Determine the (x, y) coordinate at the center of the cell enclosing the given text.  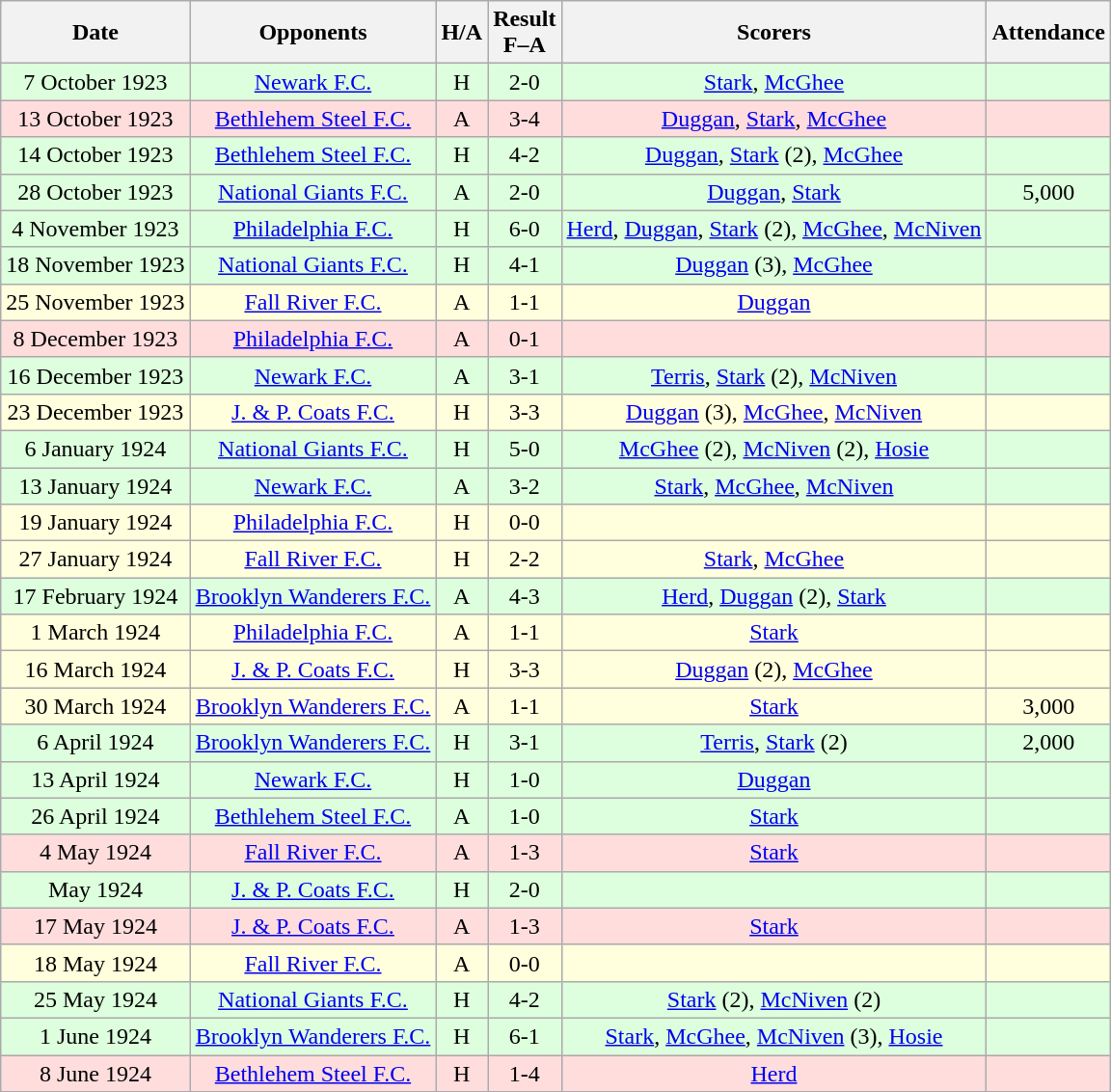
4-3 (525, 596)
Herd (773, 1074)
8 December 1923 (95, 339)
6-0 (525, 229)
14 October 1923 (95, 155)
Herd, Duggan (2), Stark (773, 596)
Date (95, 33)
13 April 1924 (95, 779)
7 October 1923 (95, 82)
Duggan (2), McGhee (773, 669)
Scorers (773, 33)
8 June 1924 (95, 1074)
4 May 1924 (95, 853)
Stark (2), McNiven (2) (773, 999)
Duggan, Stark (773, 192)
H/A (462, 33)
4 November 1923 (95, 229)
19 January 1924 (95, 523)
1-4 (525, 1074)
ResultF–A (525, 33)
16 December 1923 (95, 375)
0-1 (525, 339)
Herd, Duggan, Stark (2), McGhee, McNiven (773, 229)
30 March 1924 (95, 706)
25 May 1924 (95, 999)
3-2 (525, 485)
2-2 (525, 560)
6 April 1924 (95, 743)
13 October 1923 (95, 119)
5-0 (525, 449)
4-1 (525, 265)
May 1924 (95, 889)
23 December 1923 (95, 412)
Duggan, Stark (2), McGhee (773, 155)
16 March 1924 (95, 669)
Duggan, Stark, McGhee (773, 119)
Opponents (312, 33)
17 May 1924 (95, 926)
3,000 (1048, 706)
Terris, Stark (2) (773, 743)
18 May 1924 (95, 963)
Stark, McGhee, McNiven (773, 485)
27 January 1924 (95, 560)
18 November 1923 (95, 265)
17 February 1924 (95, 596)
6-1 (525, 1036)
3-4 (525, 119)
2,000 (1048, 743)
Stark, McGhee, McNiven (3), Hosie (773, 1036)
McGhee (2), McNiven (2), Hosie (773, 449)
5,000 (1048, 192)
Attendance (1048, 33)
6 January 1924 (95, 449)
1 June 1924 (95, 1036)
Duggan (3), McGhee, McNiven (773, 412)
13 January 1924 (95, 485)
Duggan (3), McGhee (773, 265)
Terris, Stark (2), McNiven (773, 375)
1 March 1924 (95, 633)
28 October 1923 (95, 192)
26 April 1924 (95, 816)
25 November 1923 (95, 302)
